Detect which cell encompasses the target text, then output its [X, Y] center coordinate. 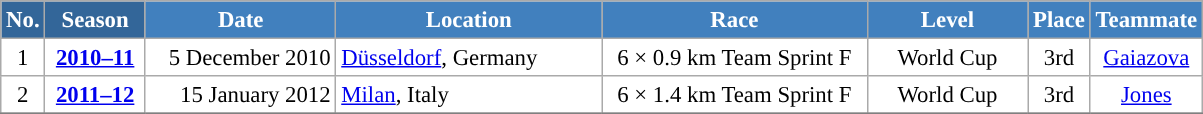
Date [240, 20]
2011–12 [95, 95]
No. [23, 20]
Race [735, 20]
15 January 2012 [240, 95]
Milan, Italy [469, 95]
6 × 1.4 km Team Sprint F [735, 95]
Level [948, 20]
Teammate [1146, 20]
Jones [1146, 95]
Gaiazova [1146, 58]
1 [23, 58]
6 × 0.9 km Team Sprint F [735, 58]
Düsseldorf, Germany [469, 58]
Season [95, 20]
Location [469, 20]
5 December 2010 [240, 58]
2010–11 [95, 58]
2 [23, 95]
Place [1059, 20]
